Search for the cell housing the specified text and yield its (X, Y) center coordinate. 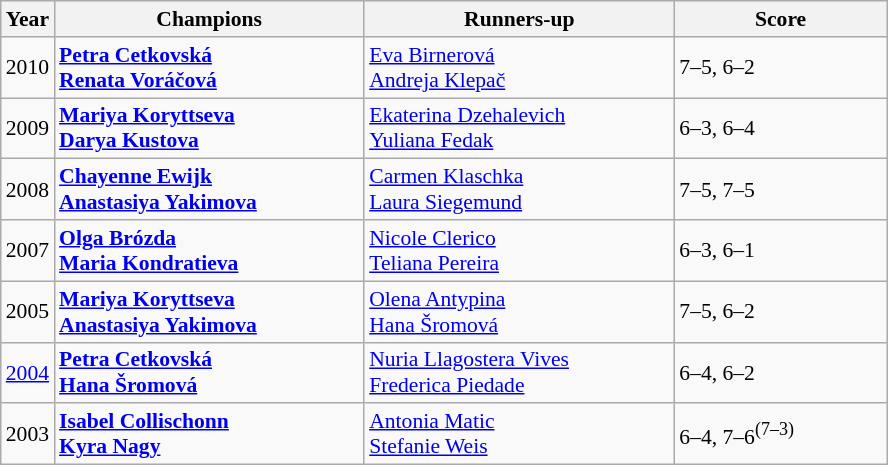
6–3, 6–4 (780, 128)
2003 (28, 434)
Ekaterina Dzehalevich Yuliana Fedak (519, 128)
Antonia Matic Stefanie Weis (519, 434)
Olga Brózda Maria Kondratieva (209, 250)
Mariya Koryttseva Darya Kustova (209, 128)
Petra Cetkovská Renata Voráčová (209, 68)
2007 (28, 250)
2010 (28, 68)
6–4, 7–6(7–3) (780, 434)
Mariya Koryttseva Anastasiya Yakimova (209, 312)
Olena Antypina Hana Šromová (519, 312)
2005 (28, 312)
Eva Birnerová Andreja Klepač (519, 68)
Isabel Collischonn Kyra Nagy (209, 434)
Carmen Klaschka Laura Siegemund (519, 190)
Chayenne Ewijk Anastasiya Yakimova (209, 190)
2008 (28, 190)
2009 (28, 128)
7–5, 7–5 (780, 190)
Nicole Clerico Teliana Pereira (519, 250)
6–3, 6–1 (780, 250)
Petra Cetkovská Hana Šromová (209, 372)
6–4, 6–2 (780, 372)
Runners-up (519, 19)
2004 (28, 372)
Champions (209, 19)
Year (28, 19)
Nuria Llagostera Vives Frederica Piedade (519, 372)
Score (780, 19)
